Detect which cell encompasses the target text, then output its [x, y] center coordinate. 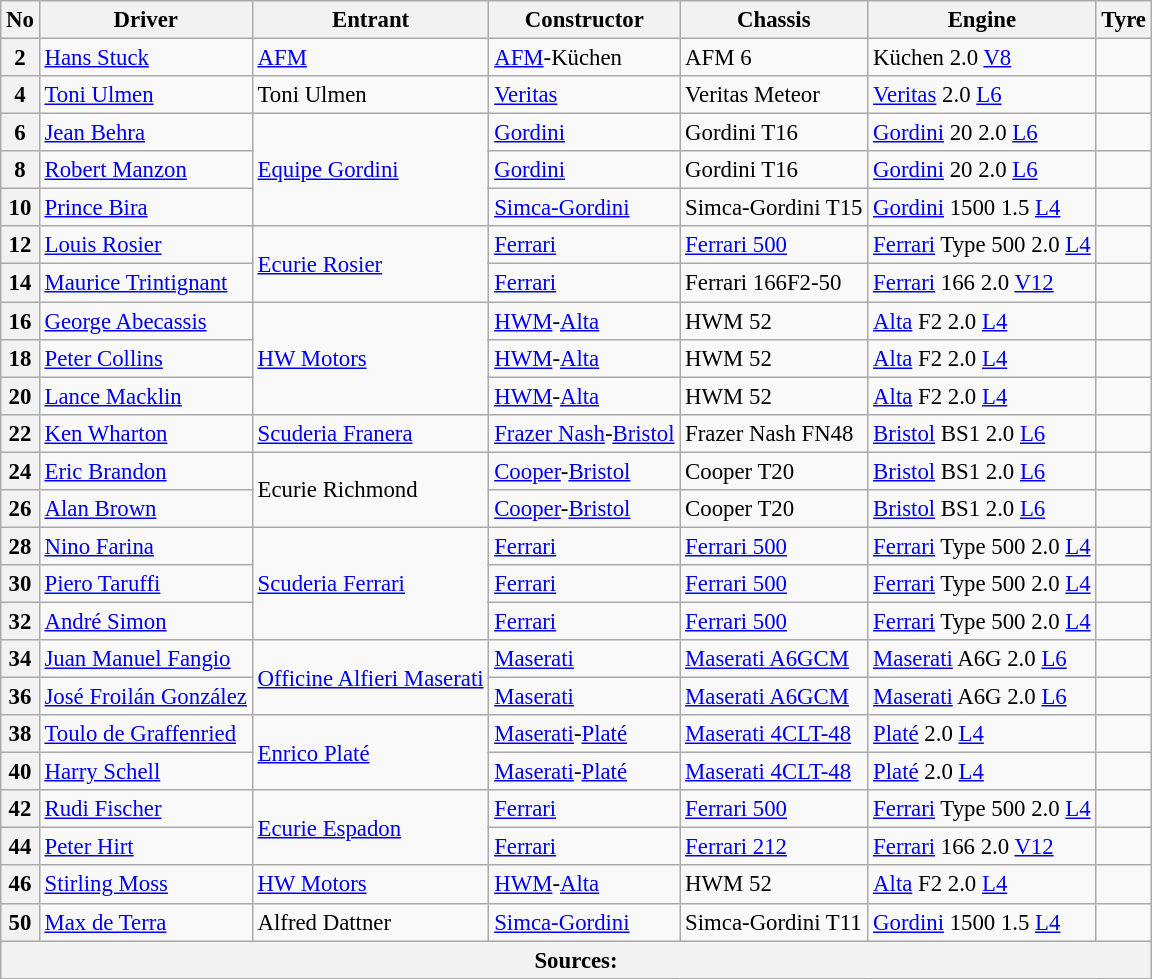
Max de Terra [146, 922]
Scuderia Franera [370, 433]
26 [20, 509]
Lance Macklin [146, 396]
Equipe Gordini [370, 170]
Eric Brandon [146, 471]
Sources: [576, 960]
20 [20, 396]
Frazer Nash-Bristol [584, 433]
Enrico Platé [370, 752]
Peter Hirt [146, 847]
Veritas Meteor [774, 95]
30 [20, 584]
Peter Collins [146, 358]
Ferrari 166F2-50 [774, 283]
Robert Manzon [146, 170]
Ecurie Richmond [370, 490]
Alan Brown [146, 509]
36 [20, 697]
16 [20, 321]
AFM [370, 58]
Nino Farina [146, 546]
8 [20, 170]
Toulo de Graffenried [146, 734]
Engine [982, 20]
Tyre [1124, 20]
6 [20, 133]
42 [20, 809]
Entrant [370, 20]
Ecurie Rosier [370, 264]
18 [20, 358]
Stirling Moss [146, 885]
Maurice Trintignant [146, 283]
Veritas 2.0 L6 [982, 95]
Simca-Gordini T11 [774, 922]
Küchen 2.0 V8 [982, 58]
4 [20, 95]
2 [20, 58]
George Abecassis [146, 321]
22 [20, 433]
André Simon [146, 621]
Simca-Gordini T15 [774, 208]
10 [20, 208]
Frazer Nash FN48 [774, 433]
Scuderia Ferrari [370, 584]
No [20, 20]
Piero Taruffi [146, 584]
44 [20, 847]
Ferrari 212 [774, 847]
14 [20, 283]
40 [20, 772]
Ken Wharton [146, 433]
46 [20, 885]
12 [20, 245]
Veritas [584, 95]
Driver [146, 20]
Officine Alfieri Maserati [370, 678]
Ecurie Espadon [370, 828]
28 [20, 546]
34 [20, 659]
Alfred Dattner [370, 922]
Juan Manuel Fangio [146, 659]
Louis Rosier [146, 245]
24 [20, 471]
Hans Stuck [146, 58]
AFM-Küchen [584, 58]
Rudi Fischer [146, 809]
Chassis [774, 20]
Constructor [584, 20]
38 [20, 734]
José Froilán González [146, 697]
32 [20, 621]
50 [20, 922]
Jean Behra [146, 133]
AFM 6 [774, 58]
Harry Schell [146, 772]
Prince Bira [146, 208]
